Scan for the cell matching the given text and deliver its [X, Y] coordinate at center. 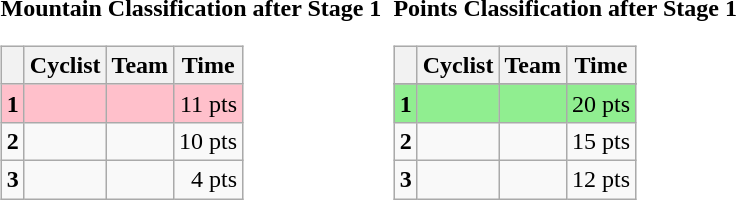
20 pts [600, 103]
10 pts [208, 141]
12 pts [600, 179]
4 pts [208, 179]
15 pts [600, 141]
11 pts [208, 103]
